From the cell containing the given text, extract its center point as [x, y] coordinate. 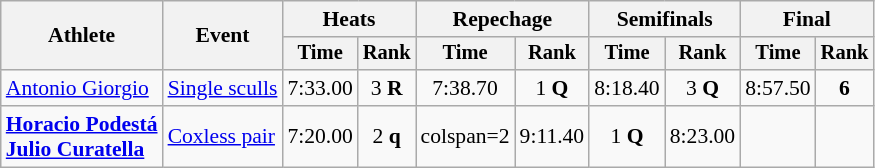
2 q [387, 136]
8:23.00 [702, 136]
Coxless pair [223, 136]
Horacio PodestáJulio Curatella [82, 136]
8:18.40 [626, 88]
3 R [387, 88]
3 Q [702, 88]
Semifinals [664, 19]
Final [806, 19]
7:33.00 [320, 88]
Antonio Giorgio [82, 88]
Athlete [82, 36]
8:57.50 [778, 88]
Single sculls [223, 88]
9:11.40 [552, 136]
6 [845, 88]
Heats [348, 19]
Event [223, 36]
Repechage [503, 19]
7:38.70 [466, 88]
colspan=2 [466, 136]
7:20.00 [320, 136]
